Capture the cell that displays the provided text and extract its [x, y] central coordinate. 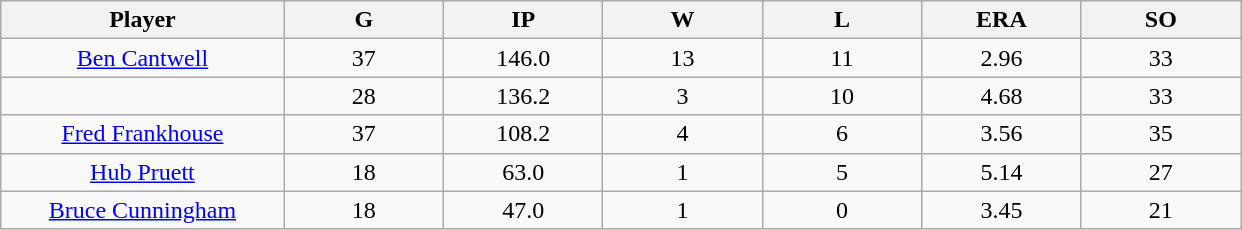
4 [682, 134]
5 [842, 172]
3.45 [1002, 210]
10 [842, 96]
3.56 [1002, 134]
4.68 [1002, 96]
63.0 [524, 172]
2.96 [1002, 58]
W [682, 20]
11 [842, 58]
13 [682, 58]
ERA [1002, 20]
27 [1160, 172]
47.0 [524, 210]
Ben Cantwell [142, 58]
G [364, 20]
108.2 [524, 134]
L [842, 20]
Player [142, 20]
Bruce Cunningham [142, 210]
6 [842, 134]
136.2 [524, 96]
35 [1160, 134]
0 [842, 210]
28 [364, 96]
IP [524, 20]
5.14 [1002, 172]
21 [1160, 210]
146.0 [524, 58]
3 [682, 96]
SO [1160, 20]
Hub Pruett [142, 172]
Fred Frankhouse [142, 134]
